For the text-containing cell, return its midpoint in (X, Y) coordinate format. 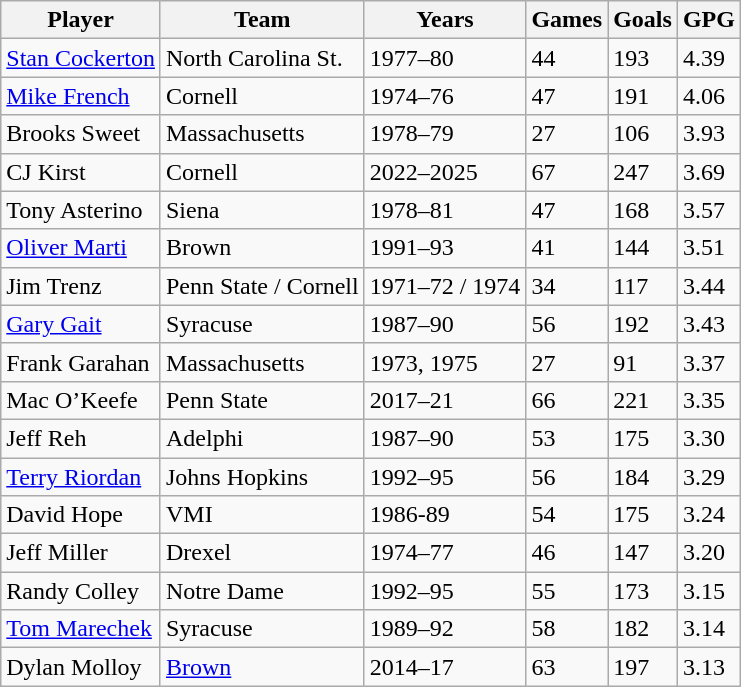
3.37 (708, 362)
Gary Gait (81, 324)
Jeff Reh (81, 438)
184 (643, 477)
David Hope (81, 515)
Goals (643, 20)
3.14 (708, 629)
GPG (708, 20)
168 (643, 210)
Games (567, 20)
54 (567, 515)
3.20 (708, 553)
4.39 (708, 58)
Years (445, 20)
44 (567, 58)
1973, 1975 (445, 362)
117 (643, 286)
3.30 (708, 438)
46 (567, 553)
Randy Colley (81, 591)
3.43 (708, 324)
3.35 (708, 400)
2017–21 (445, 400)
53 (567, 438)
Brooks Sweet (81, 134)
67 (567, 172)
197 (643, 667)
Tom Marechek (81, 629)
Penn State / Cornell (262, 286)
Siena (262, 210)
Terry Riordan (81, 477)
1978–79 (445, 134)
Player (81, 20)
1977–80 (445, 58)
Team (262, 20)
63 (567, 667)
55 (567, 591)
191 (643, 96)
CJ Kirst (81, 172)
Drexel (262, 553)
193 (643, 58)
3.69 (708, 172)
Tony Asterino (81, 210)
3.15 (708, 591)
3.44 (708, 286)
41 (567, 248)
1974–76 (445, 96)
Mac O’Keefe (81, 400)
1978–81 (445, 210)
192 (643, 324)
3.93 (708, 134)
Johns Hopkins (262, 477)
221 (643, 400)
Frank Garahan (81, 362)
1971–72 / 1974 (445, 286)
3.13 (708, 667)
Penn State (262, 400)
91 (643, 362)
Stan Cockerton (81, 58)
2014–17 (445, 667)
Notre Dame (262, 591)
173 (643, 591)
Mike French (81, 96)
1991–93 (445, 248)
Jeff Miller (81, 553)
106 (643, 134)
3.57 (708, 210)
1986-89 (445, 515)
3.29 (708, 477)
North Carolina St. (262, 58)
2022–2025 (445, 172)
1974–77 (445, 553)
1989–92 (445, 629)
34 (567, 286)
4.06 (708, 96)
58 (567, 629)
182 (643, 629)
3.24 (708, 515)
VMI (262, 515)
Dylan Molloy (81, 667)
147 (643, 553)
Adelphi (262, 438)
Oliver Marti (81, 248)
3.51 (708, 248)
66 (567, 400)
Jim Trenz (81, 286)
144 (643, 248)
247 (643, 172)
